Detect which cell encompasses the target text, then output its [x, y] center coordinate. 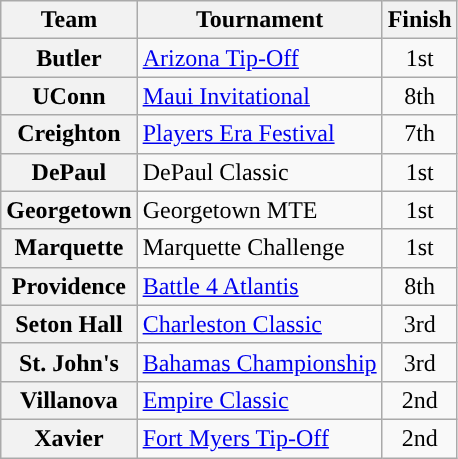
Maui Invitational [260, 96]
Finish [420, 20]
Creighton [69, 134]
Tournament [260, 20]
Players Era Festival [260, 134]
Seton Hall [69, 324]
Empire Classic [260, 400]
Fort Myers Tip-Off [260, 438]
Marquette [69, 248]
Villanova [69, 400]
DePaul [69, 172]
Georgetown MTE [260, 210]
Providence [69, 286]
Team [69, 20]
Arizona Tip-Off [260, 58]
Butler [69, 58]
Marquette Challenge [260, 248]
Xavier [69, 438]
Georgetown [69, 210]
Charleston Classic [260, 324]
DePaul Classic [260, 172]
St. John's [69, 362]
Battle 4 Atlantis [260, 286]
UConn [69, 96]
Bahamas Championship [260, 362]
7th [420, 134]
